From the cell containing the given text, extract its center point as [X, Y] coordinate. 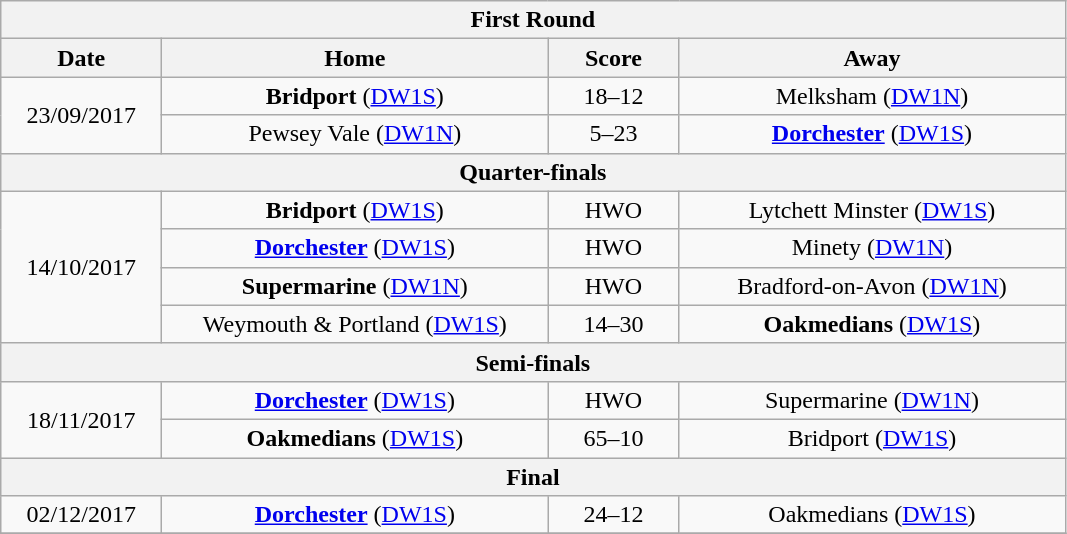
14/10/2017 [82, 267]
Weymouth & Portland (DW1S) [355, 324]
Semi-finals [533, 362]
Home [355, 58]
Score [614, 58]
Date [82, 58]
23/09/2017 [82, 115]
Final [533, 477]
65–10 [614, 438]
Lytchett Minster (DW1S) [872, 210]
Pewsey Vale (DW1N) [355, 134]
Melksham (DW1N) [872, 96]
02/12/2017 [82, 515]
24–12 [614, 515]
Bradford-on-Avon (DW1N) [872, 286]
18–12 [614, 96]
18/11/2017 [82, 419]
Minety (DW1N) [872, 248]
14–30 [614, 324]
5–23 [614, 134]
First Round [533, 20]
Away [872, 58]
Quarter-finals [533, 172]
